Return [x, y] of the center of cell containing provided text 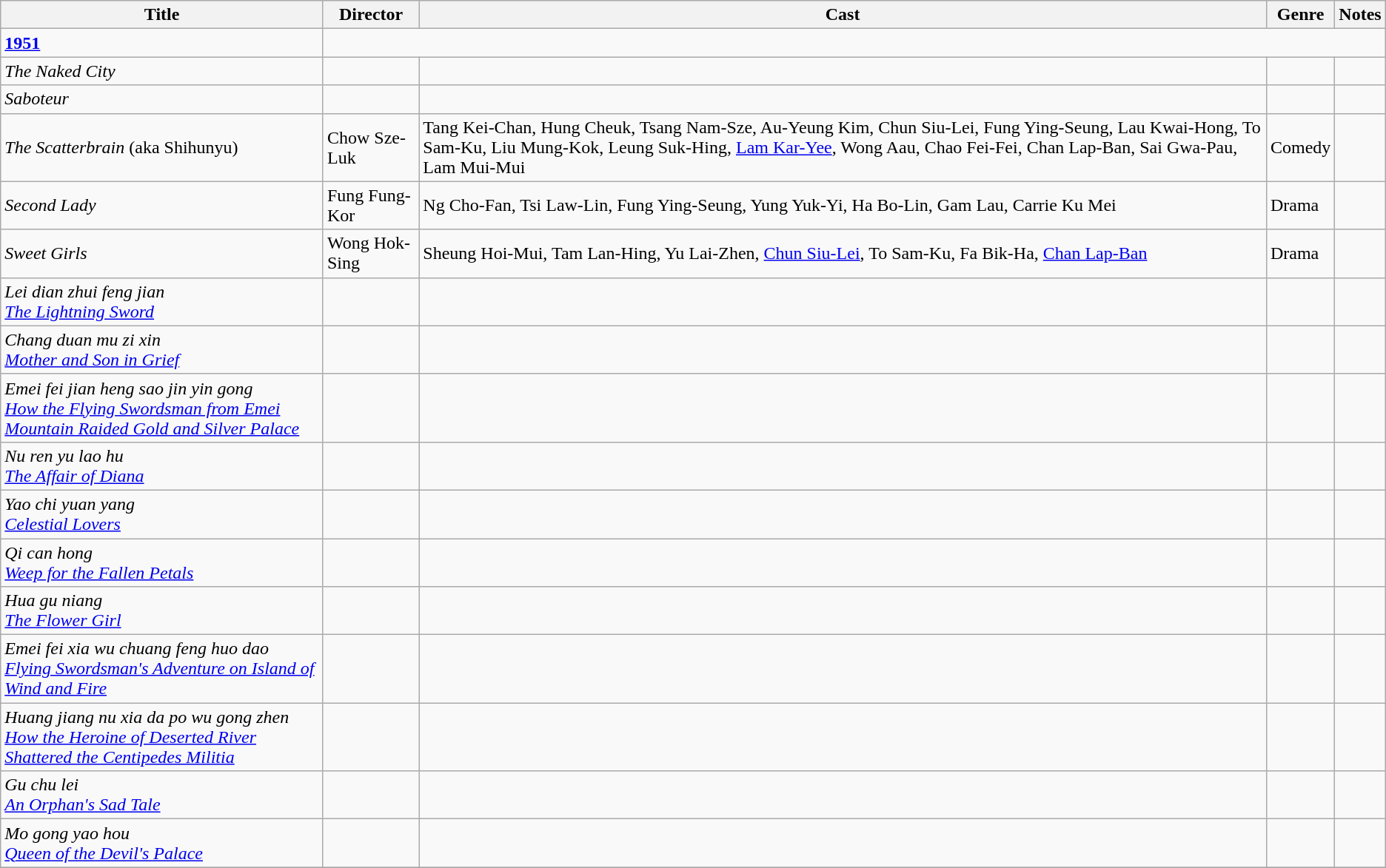
Qi can hong Weep for the Fallen Petals [162, 562]
1951 [162, 43]
Fung Fung-Kor [370, 206]
Emei fei xia wu chuang feng huo dao Flying Swordsman's Adventure on Island of Wind and Fire [162, 669]
Huang jiang nu xia da po wu gong zhenHow the Heroine of Deserted River Shattered the Centipedes Militia [162, 737]
Hua gu niangThe Flower Girl [162, 611]
Chang duan mu zi xinMother and Son in Grief [162, 349]
Mo gong yao hou Queen of the Devil's Palace [162, 844]
Sweet Girls [162, 253]
Cast [843, 15]
Emei fei jian heng sao jin yin gong How the Flying Swordsman from Emei Mountain Raided Gold and Silver Palace [162, 408]
Ng Cho-Fan, Tsi Law-Lin, Fung Ying-Seung, Yung Yuk-Yi, Ha Bo-Lin, Gam Lau, Carrie Ku Mei [843, 206]
Lei dian zhui feng jianThe Lightning Sword [162, 302]
The Scatterbrain (aka Shihunyu) [162, 147]
Saboteur [162, 99]
Yao chi yuan yang Celestial Lovers [162, 514]
Notes [1360, 15]
Chow Sze-Luk [370, 147]
Director [370, 15]
Second Lady [162, 206]
Genre [1300, 15]
The Naked City [162, 71]
Nu ren yu lao hu The Affair of Diana [162, 466]
Comedy [1300, 147]
Gu chu lei An Orphan's Sad Tale [162, 795]
Sheung Hoi-Mui, Tam Lan-Hing, Yu Lai-Zhen, Chun Siu-Lei, To Sam-Ku, Fa Bik-Ha, Chan Lap-Ban [843, 253]
Title [162, 15]
Wong Hok-Sing [370, 253]
